Scan for the cell matching the given text and deliver its (x, y) coordinate at center. 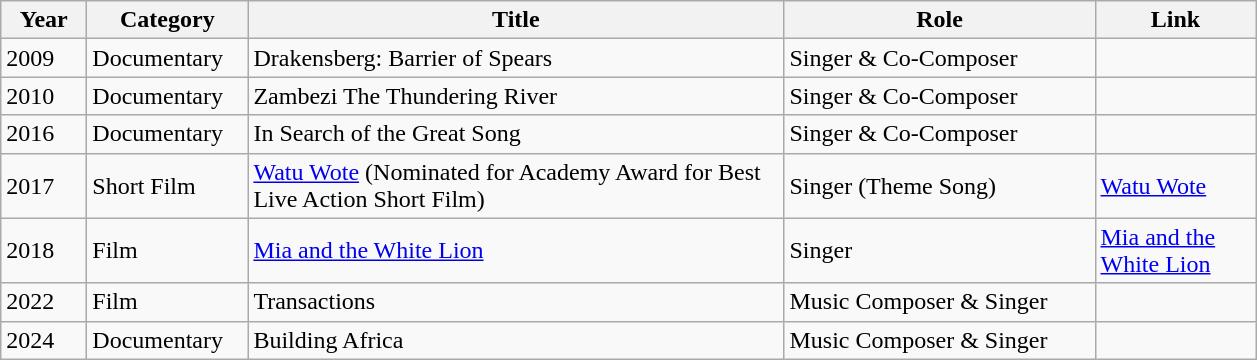
Watu Wote (Nominated for Academy Award for Best Live Action Short Film) (516, 186)
Short Film (168, 186)
2018 (44, 250)
Title (516, 20)
2017 (44, 186)
Singer (940, 250)
Link (1176, 20)
Watu Wote (1176, 186)
In Search of the Great Song (516, 134)
Drakensberg: Barrier of Spears (516, 58)
2016 (44, 134)
2009 (44, 58)
Role (940, 20)
2024 (44, 340)
Building Africa (516, 340)
Zambezi The Thundering River (516, 96)
2022 (44, 302)
2010 (44, 96)
Transactions (516, 302)
Year (44, 20)
Category (168, 20)
Singer (Theme Song) (940, 186)
